Return (X, Y) of the center of cell containing provided text 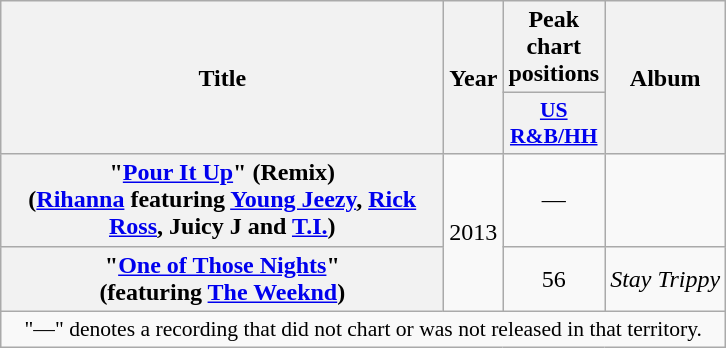
"Pour It Up" (Remix)(Rihanna featuring Young Jeezy, Rick Ross, Juicy J and T.I.) (222, 200)
Title (222, 78)
Peak chart positions (554, 47)
"One of Those Nights"(featuring The Weeknd) (222, 278)
USR&B/HH (554, 124)
2013 (474, 232)
Stay Trippy (666, 278)
56 (554, 278)
Album (666, 78)
Year (474, 78)
"—" denotes a recording that did not chart or was not released in that territory. (364, 329)
— (554, 200)
